Search for the cell housing the specified text and yield its (x, y) center coordinate. 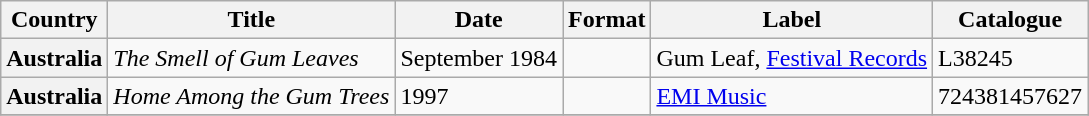
Format (607, 20)
Date (479, 20)
Label (792, 20)
1997 (479, 96)
L38245 (1010, 58)
Title (252, 20)
Catalogue (1010, 20)
Gum Leaf, Festival Records (792, 58)
September 1984 (479, 58)
Home Among the Gum Trees (252, 96)
The Smell of Gum Leaves (252, 58)
724381457627 (1010, 96)
Country (54, 20)
EMI Music (792, 96)
